From the cell containing the given text, extract its center point as [X, Y] coordinate. 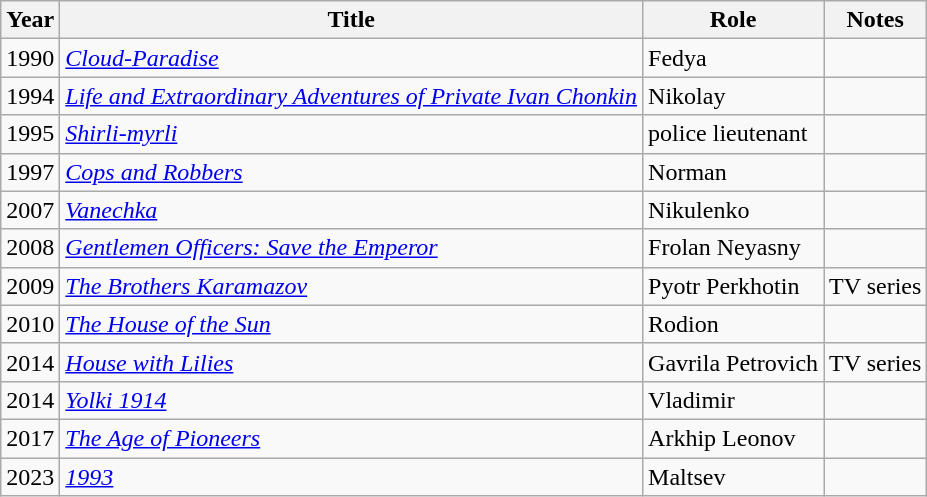
Title [352, 20]
Life and Extraordinary Adventures of Private Ivan Chonkin [352, 96]
2017 [30, 438]
Maltsev [734, 477]
Shirli-myrli [352, 134]
Year [30, 20]
Nikolay [734, 96]
Vladimir [734, 400]
1993 [352, 477]
Cops and Robbers [352, 172]
Pyotr Perkhotin [734, 286]
Gentlemen Officers: Save the Emperor [352, 248]
2010 [30, 324]
House with Lilies [352, 362]
2023 [30, 477]
1995 [30, 134]
Arkhip Leonov [734, 438]
1994 [30, 96]
The Age of Pioneers [352, 438]
police lieutenant [734, 134]
1997 [30, 172]
Notes [876, 20]
Rodion [734, 324]
Yolki 1914 [352, 400]
Fedya [734, 58]
Frolan Neyasny [734, 248]
Cloud-Paradise [352, 58]
2007 [30, 210]
Role [734, 20]
Norman [734, 172]
2008 [30, 248]
1990 [30, 58]
2009 [30, 286]
The Brothers Karamazov [352, 286]
Gavrila Petrovich [734, 362]
Nikulenko [734, 210]
The House of the Sun [352, 324]
Vanechka [352, 210]
